Detect which cell encompasses the target text, then output its [x, y] center coordinate. 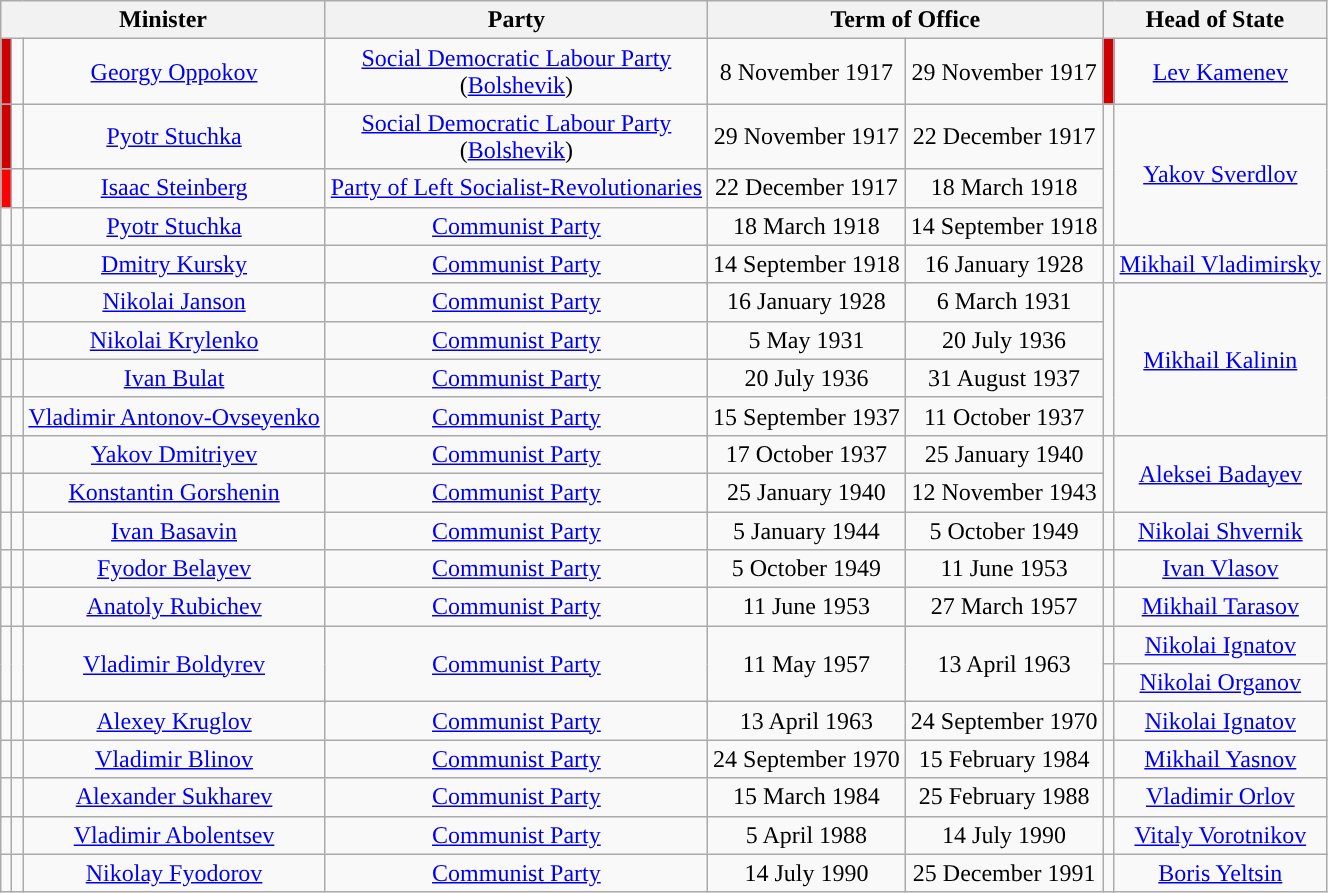
Nikolai Shvernik [1220, 531]
8 November 1917 [807, 72]
Yakov Sverdlov [1220, 174]
Aleksei Badayev [1220, 473]
Vladimir Boldyrev [174, 664]
Mikhail Vladimirsky [1220, 264]
Alexey Kruglov [174, 721]
Vladimir Abolentsev [174, 835]
Vladimir Orlov [1220, 797]
25 December 1991 [1004, 873]
Ivan Vlasov [1220, 569]
Nikolai Krylenko [174, 340]
Nikolai Janson [174, 302]
Mikhail Kalinin [1220, 359]
Dmitry Kursky [174, 264]
Fyodor Belayev [174, 569]
Ivan Bulat [174, 378]
Alexander Sukharev [174, 797]
Head of State [1215, 20]
11 May 1957 [807, 664]
5 January 1944 [807, 531]
Georgy Oppokov [174, 72]
Term of Office [906, 20]
Ivan Basavin [174, 531]
Yakov Dmitriyev [174, 454]
17 October 1937 [807, 454]
15 February 1984 [1004, 759]
Lev Kamenev [1220, 72]
Nikolay Fyodorov [174, 873]
Konstantin Gorshenin [174, 492]
Mikhail Tarasov [1220, 607]
12 November 1943 [1004, 492]
Anatoly Rubichev [174, 607]
Vladimir Antonov-Ovseyenko [174, 416]
Party of Left Socialist-Revolutionaries [516, 188]
Minister [163, 20]
25 February 1988 [1004, 797]
Mikhail Yasnov [1220, 759]
Vladimir Blinov [174, 759]
Party [516, 20]
5 April 1988 [807, 835]
Boris Yeltsin [1220, 873]
15 September 1937 [807, 416]
31 August 1937 [1004, 378]
11 October 1937 [1004, 416]
Vitaly Vorotnikov [1220, 835]
27 March 1957 [1004, 607]
15 March 1984 [807, 797]
Isaac Steinberg [174, 188]
Nikolai Organov [1220, 683]
6 March 1931 [1004, 302]
5 May 1931 [807, 340]
